Return the [X, Y] coordinate for the center point of the cell that contains the specified text.  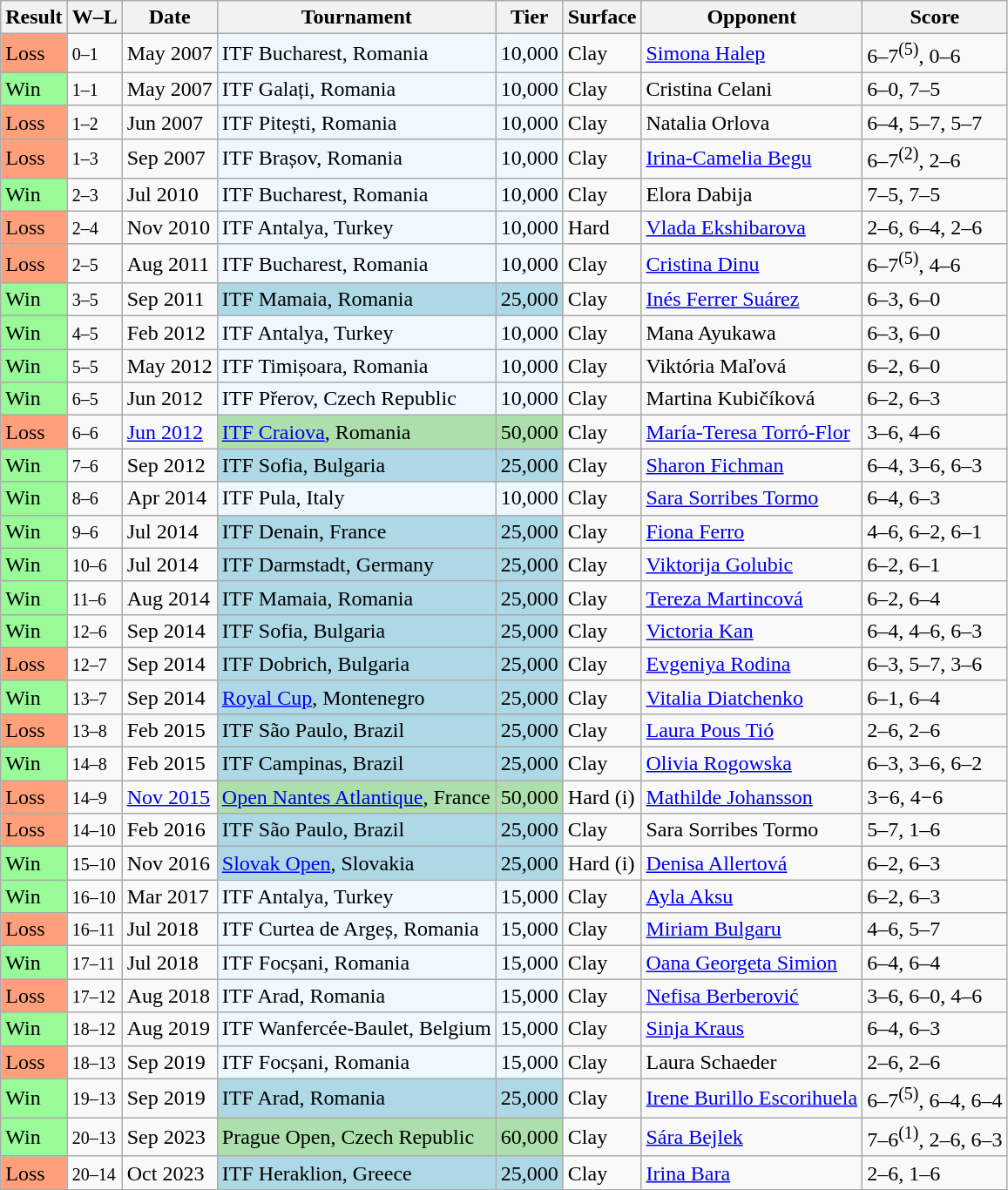
6–4, 6–4 [935, 963]
Laura Schaeder [752, 1062]
ITF Přerov, Czech Republic [356, 399]
7–6(1), 2–6, 6–3 [935, 1138]
Cristina Celani [752, 89]
Miriam Bulgaru [752, 930]
Nov 2010 [169, 227]
3–5 [94, 300]
ITF Dobrich, Bulgaria [356, 664]
Inés Ferrer Suárez [752, 300]
6–0, 7–5 [935, 89]
Denisa Allertová [752, 863]
14–10 [94, 830]
Olivia Rogowska [752, 764]
Martina Kubičíková [752, 399]
12–6 [94, 631]
María-Teresa Torró-Flor [752, 432]
Laura Pous Tió [752, 731]
Simona Halep [752, 54]
1–2 [94, 122]
2–6, 1–6 [935, 1173]
14–9 [94, 797]
6–3, 3–6, 6–2 [935, 764]
7–6 [94, 465]
6–4, 3–6, 6–3 [935, 465]
W–L [94, 17]
Natalia Orlova [752, 122]
17–12 [94, 996]
ITF Brașov, Romania [356, 159]
Cristina Dinu [752, 263]
Mar 2017 [169, 896]
Feb 2016 [169, 830]
Aug 2018 [169, 996]
Royal Cup, Montenegro [356, 697]
Aug 2019 [169, 1029]
ITF Pitești, Romania [356, 122]
18–13 [94, 1062]
Irene Burillo Escorihuela [752, 1098]
6–4, 5–7, 5–7 [935, 122]
11–6 [94, 598]
6–7(5), 4–6 [935, 263]
May 2012 [169, 366]
Oana Georgeta Simion [752, 963]
Score [935, 17]
Feb 2012 [169, 333]
8–6 [94, 498]
20–14 [94, 1173]
Sep 2007 [169, 159]
Tournament [356, 17]
ITF Craiova, Romania [356, 432]
3−6, 4−6 [935, 797]
Opponent [752, 17]
6–2, 6–0 [935, 366]
Oct 2023 [169, 1173]
ITF Heraklion, Greece [356, 1173]
Tereza Martincová [752, 598]
Irina-Camelia Begu [752, 159]
Date [169, 17]
3–6, 6–0, 4–6 [935, 996]
2–5 [94, 263]
Result [34, 17]
6–2, 6–4 [935, 598]
18–12 [94, 1029]
Mathilde Johansson [752, 797]
ITF Pula, Italy [356, 498]
Nov 2016 [169, 863]
5–5 [94, 366]
ITF Darmstadt, Germany [356, 565]
4–6, 5–7 [935, 930]
6–1, 6–4 [935, 697]
Open Nantes Atlantique, France [356, 797]
15–10 [94, 863]
9–6 [94, 531]
Sep 2011 [169, 300]
6–3, 5–7, 3–6 [935, 664]
19–13 [94, 1098]
Slovak Open, Slovakia [356, 863]
Aug 2014 [169, 598]
Fiona Ferro [752, 531]
Jul 2010 [169, 194]
Sharon Fichman [752, 465]
6–5 [94, 399]
1–1 [94, 89]
10–6 [94, 565]
1–3 [94, 159]
Ayla Aksu [752, 896]
6–4, 4–6, 6–3 [935, 631]
ITF Wanfercée-Baulet, Belgium [356, 1029]
Nov 2015 [169, 797]
17–11 [94, 963]
6–2, 6–1 [935, 565]
7–5, 7–5 [935, 194]
Vlada Ekshibarova [752, 227]
Sep 2012 [169, 465]
ITF Timișoara, Romania [356, 366]
Surface [602, 17]
2–6, 6–4, 2–6 [935, 227]
14–8 [94, 764]
Apr 2014 [169, 498]
6–6 [94, 432]
Viktória Maľová [752, 366]
Sep 2023 [169, 1138]
4–5 [94, 333]
Hard [602, 227]
5–7, 1–6 [935, 830]
13–8 [94, 731]
16–10 [94, 896]
Jun 2007 [169, 122]
6–7(2), 2–6 [935, 159]
Vitalia Diatchenko [752, 697]
Nefisa Berberović [752, 996]
2–3 [94, 194]
Mana Ayukawa [752, 333]
ITF Denain, France [356, 531]
0–1 [94, 54]
2–4 [94, 227]
Prague Open, Czech Republic [356, 1138]
Aug 2011 [169, 263]
ITF Curtea de Argeș, Romania [356, 930]
Evgeniya Rodina [752, 664]
4–6, 6–2, 6–1 [935, 531]
6–7(5), 0–6 [935, 54]
12–7 [94, 664]
ITF Campinas, Brazil [356, 764]
13–7 [94, 697]
Irina Bara [752, 1173]
Victoria Kan [752, 631]
Elora Dabija [752, 194]
16–11 [94, 930]
Viktorija Golubic [752, 565]
Sinja Kraus [752, 1029]
Sára Bejlek [752, 1138]
20–13 [94, 1138]
60,000 [530, 1138]
ITF Galați, Romania [356, 89]
Tier [530, 17]
3–6, 4–6 [935, 432]
6–7(5), 6–4, 6–4 [935, 1098]
